Identify which cell holds the provided text, then report its (x, y) central coordinate. 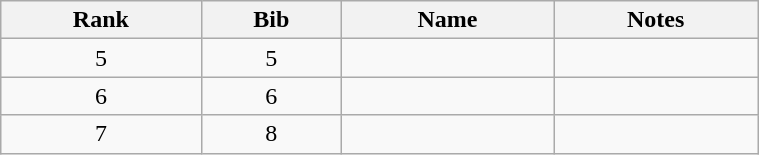
Notes (656, 20)
7 (101, 134)
Rank (101, 20)
Bib (272, 20)
Name (448, 20)
8 (272, 134)
